Determine the [X, Y] coordinate at the center of the cell enclosing the given text.  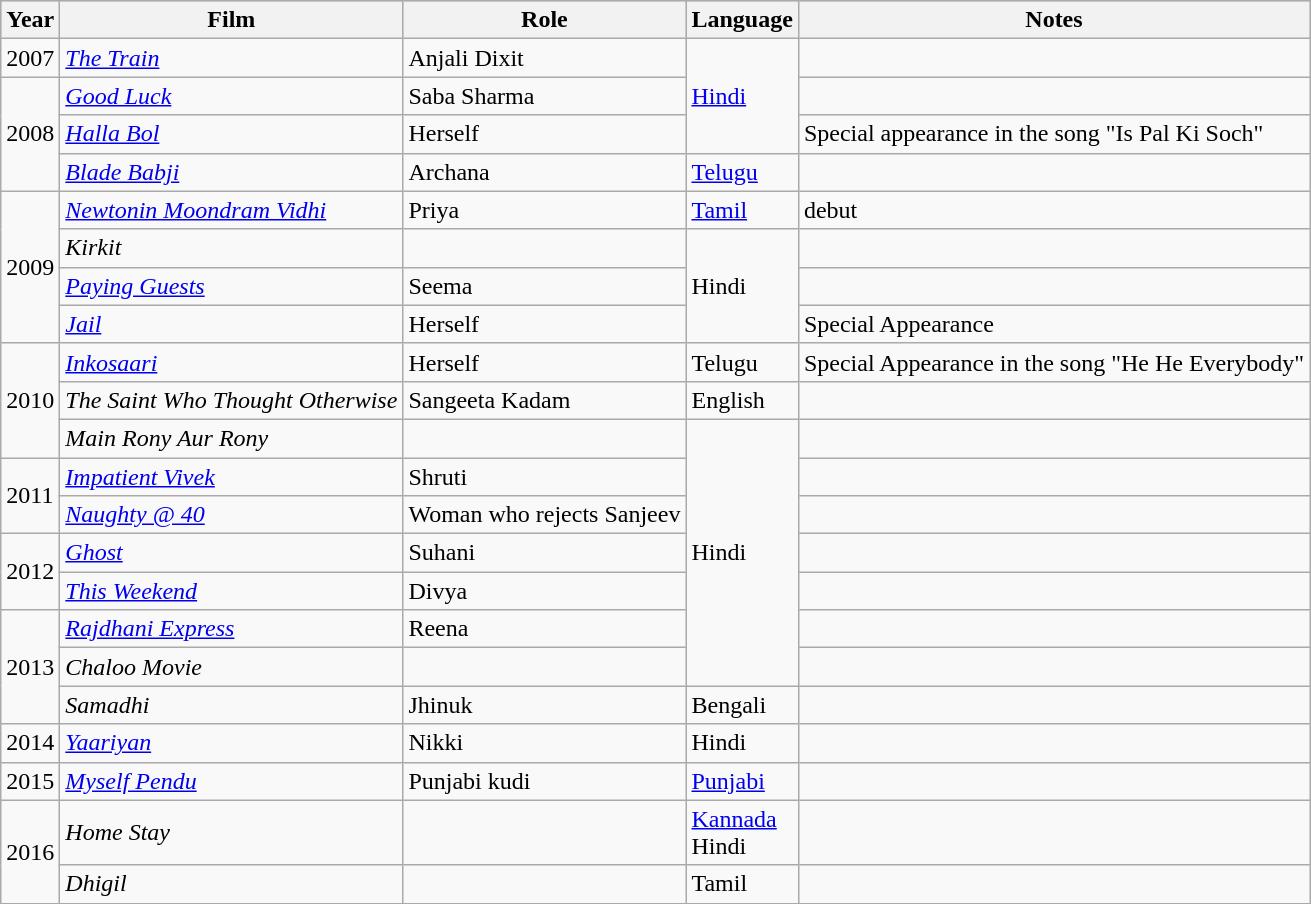
Bengali [742, 705]
Special Appearance [1054, 324]
Anjali Dixit [544, 58]
Newtonin Moondram Vidhi [232, 210]
2015 [30, 781]
2010 [30, 400]
debut [1054, 210]
2008 [30, 134]
Shruti [544, 477]
2011 [30, 496]
Saba Sharma [544, 96]
Special appearance in the song "Is Pal Ki Soch" [1054, 134]
Sangeeta Kadam [544, 400]
Ghost [232, 553]
Language [742, 20]
Film [232, 20]
Main Rony Aur Rony [232, 438]
Dhigil [232, 884]
Jhinuk [544, 705]
Year [30, 20]
Blade Babji [232, 172]
Impatient Vivek [232, 477]
Samadhi [232, 705]
Woman who rejects Sanjeev [544, 515]
2014 [30, 743]
Inkosaari [232, 362]
Paying Guests [232, 286]
Seema [544, 286]
Priya [544, 210]
2009 [30, 267]
English [742, 400]
Halla Bol [232, 134]
Divya [544, 591]
Notes [1054, 20]
2012 [30, 572]
The Train [232, 58]
Reena [544, 629]
The Saint Who Thought Otherwise [232, 400]
Home Stay [232, 832]
Chaloo Movie [232, 667]
Naughty @ 40 [232, 515]
Punjabi [742, 781]
Myself Pendu [232, 781]
Special Appearance in the song "He He Everybody" [1054, 362]
Rajdhani Express [232, 629]
Kirkit [232, 248]
Yaariyan [232, 743]
This Weekend [232, 591]
Role [544, 20]
Nikki [544, 743]
2013 [30, 667]
Jail [232, 324]
Punjabi kudi [544, 781]
Kannada Hindi [742, 832]
Suhani [544, 553]
Good Luck [232, 96]
Archana [544, 172]
2007 [30, 58]
2016 [30, 852]
